Return the (X, Y) coordinate for the center point of the cell that contains the specified text.  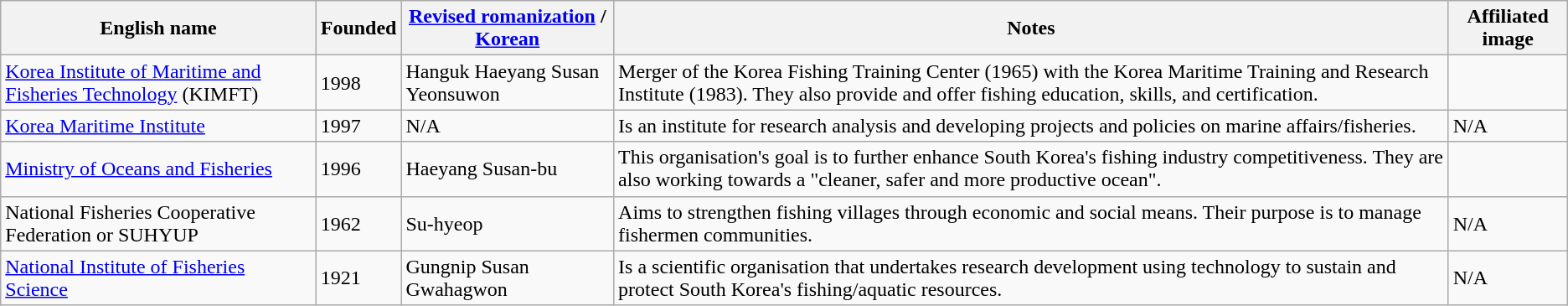
Ministry of Oceans and Fisheries (158, 169)
1996 (358, 169)
1962 (358, 223)
English name (158, 29)
Su-hyeop (508, 223)
Korea Maritime Institute (158, 126)
Is an institute for research analysis and developing projects and policies on marine affairs/fisheries. (1032, 126)
Aims to strengthen fishing villages through economic and social means. Their purpose is to manage fishermen communities. (1032, 223)
National Institute of Fisheries Science (158, 278)
1921 (358, 278)
Haeyang Susan-bu (508, 169)
National Fisheries Cooperative Federation or SUHYUP (158, 223)
Affiliated image (1508, 29)
Notes (1032, 29)
1997 (358, 126)
Korea Institute of Maritime and Fisheries Technology (KIMFT) (158, 82)
Hanguk Haeyang Susan Yeonsuwon (508, 82)
Gungnip Susan Gwahagwon (508, 278)
Founded (358, 29)
Is a scientific organisation that undertakes research development using technology to sustain and protect South Korea's fishing/aquatic resources. (1032, 278)
1998 (358, 82)
Revised romanization / Korean (508, 29)
